Determine the (x, y) coordinate at the center of the cell enclosing the given text.  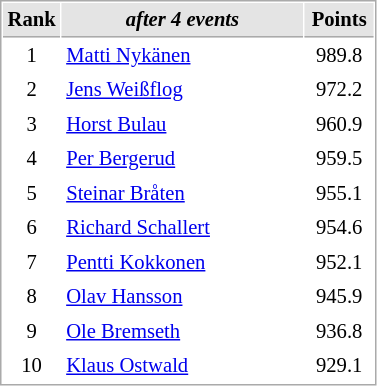
5 (32, 194)
Pentti Kokkonen (183, 262)
7 (32, 262)
4 (32, 158)
954.6 (340, 228)
6 (32, 228)
Richard Schallert (183, 228)
Rank (32, 20)
after 4 events (183, 20)
9 (32, 332)
Klaus Ostwald (183, 366)
989.8 (340, 56)
Per Bergerud (183, 158)
936.8 (340, 332)
Olav Hansson (183, 296)
3 (32, 124)
Ole Bremseth (183, 332)
959.5 (340, 158)
8 (32, 296)
960.9 (340, 124)
Steinar Bråten (183, 194)
929.1 (340, 366)
952.1 (340, 262)
955.1 (340, 194)
Horst Bulau (183, 124)
10 (32, 366)
2 (32, 90)
Jens Weißflog (183, 90)
Points (340, 20)
972.2 (340, 90)
945.9 (340, 296)
1 (32, 56)
Matti Nykänen (183, 56)
